Extract the (x, y) coordinate from the center of the cell holding the provided text.  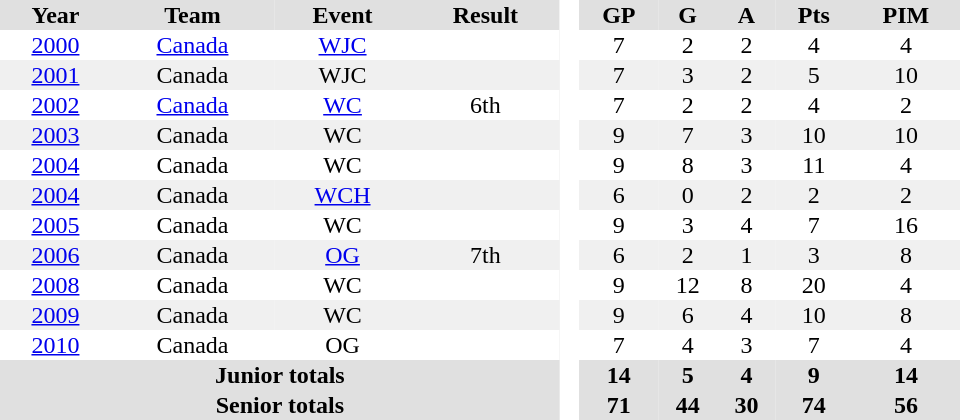
2003 (56, 135)
56 (906, 405)
Pts (814, 15)
Year (56, 15)
20 (814, 285)
Senior totals (280, 405)
Team (192, 15)
WCH (342, 195)
1 (746, 255)
0 (688, 195)
2010 (56, 345)
6th (486, 105)
Junior totals (280, 375)
G (688, 15)
GP (618, 15)
30 (746, 405)
2008 (56, 285)
2002 (56, 105)
Event (342, 15)
2000 (56, 45)
2005 (56, 225)
Result (486, 15)
44 (688, 405)
7th (486, 255)
12 (688, 285)
2001 (56, 75)
A (746, 15)
PIM (906, 15)
74 (814, 405)
16 (906, 225)
11 (814, 165)
2006 (56, 255)
71 (618, 405)
2009 (56, 315)
